Identify which cell holds the provided text, then report its [x, y] central coordinate. 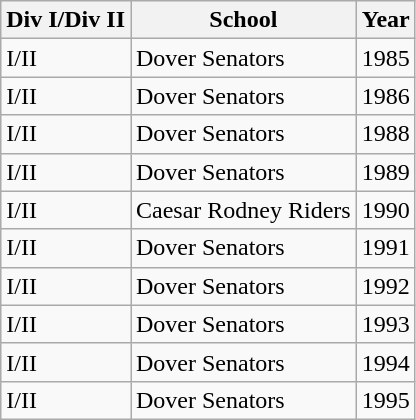
1995 [386, 400]
Caesar Rodney Riders [243, 210]
Div I/Div II [66, 20]
1985 [386, 58]
1989 [386, 172]
School [243, 20]
Year [386, 20]
1991 [386, 248]
1994 [386, 362]
1990 [386, 210]
1993 [386, 324]
1992 [386, 286]
1986 [386, 96]
1988 [386, 134]
